Output the (x, y) coordinate of the center of the cell containing the given text.  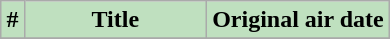
# (12, 20)
Original air date (298, 20)
Title (116, 20)
